Pinpoint the cell where the given text exists, returning its (x, y) midpoint coordinate. 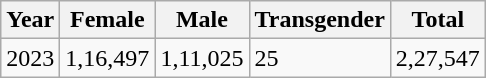
Year (30, 20)
Transgender (320, 20)
25 (320, 58)
2023 (30, 58)
1,11,025 (202, 58)
2,27,547 (438, 58)
Female (108, 20)
Total (438, 20)
Male (202, 20)
1,16,497 (108, 58)
